Scan for the cell matching the given text and deliver its (x, y) coordinate at center. 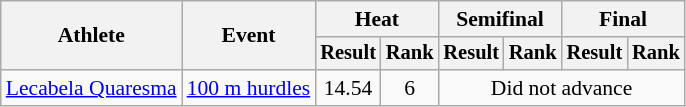
Did not advance (561, 88)
Event (249, 36)
Heat (376, 19)
100 m hurdles (249, 88)
Final (624, 19)
Semifinal (500, 19)
Athlete (92, 36)
14.54 (348, 88)
Lecabela Quaresma (92, 88)
6 (410, 88)
